Find where the given text appears and provide that cell's center as [X, Y] coordinate. 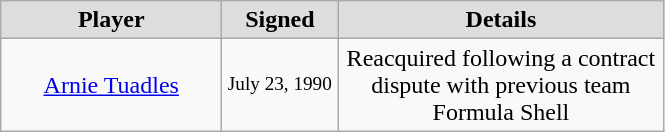
Signed [280, 20]
Arnie Tuadles [112, 85]
July 23, 1990 [280, 85]
Details [501, 20]
Player [112, 20]
Reacquired following a contract dispute with previous team Formula Shell [501, 85]
